Locate the cell with the specified text and output its (X, Y) center coordinate. 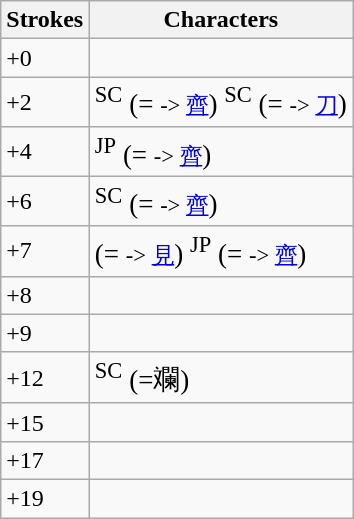
+12 (45, 378)
Characters (221, 20)
+15 (45, 422)
SC (= -> 齊) SC (= -> 刀) (221, 102)
(= -> 見) JP (= -> 齊) (221, 251)
SC (= -> 齊) (221, 201)
+8 (45, 295)
+19 (45, 499)
+17 (45, 460)
JP (= -> 齊) (221, 152)
+6 (45, 201)
+7 (45, 251)
SC (=斕) (221, 378)
+2 (45, 102)
Strokes (45, 20)
+0 (45, 58)
+4 (45, 152)
+9 (45, 333)
